For the text-containing cell, return its midpoint in (x, y) coordinate format. 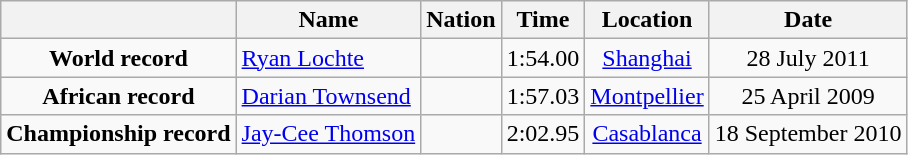
Casablanca (647, 134)
Championship record (118, 134)
African record (118, 96)
Montpellier (647, 96)
Jay-Cee Thomson (328, 134)
Ryan Lochte (328, 58)
25 April 2009 (808, 96)
Shanghai (647, 58)
Nation (461, 20)
World record (118, 58)
2:02.95 (543, 134)
Name (328, 20)
18 September 2010 (808, 134)
Date (808, 20)
Darian Townsend (328, 96)
Location (647, 20)
1:57.03 (543, 96)
1:54.00 (543, 58)
Time (543, 20)
28 July 2011 (808, 58)
